Return [X, Y] of the center of cell containing provided text 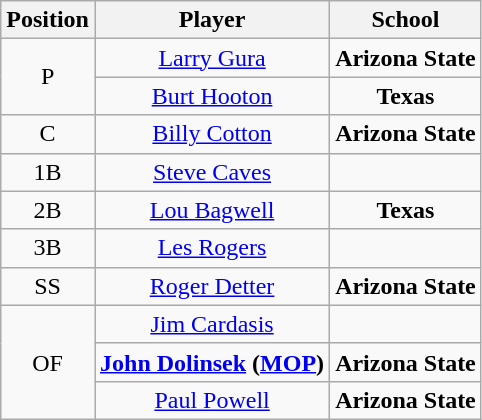
Burt Hooton [212, 96]
OF [48, 362]
SS [48, 286]
School [406, 20]
Lou Bagwell [212, 210]
3B [48, 248]
Player [212, 20]
Billy Cotton [212, 134]
John Dolinsek (MOP) [212, 362]
Jim Cardasis [212, 324]
P [48, 77]
Paul Powell [212, 400]
Position [48, 20]
2B [48, 210]
1B [48, 172]
Steve Caves [212, 172]
Larry Gura [212, 58]
C [48, 134]
Roger Detter [212, 286]
Les Rogers [212, 248]
